Identify which cell holds the provided text, then report its [x, y] central coordinate. 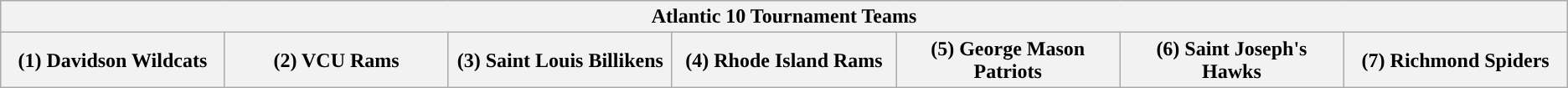
Atlantic 10 Tournament Teams [784, 17]
(2) VCU Rams [337, 60]
(7) Richmond Spiders [1456, 60]
(5) George Mason Patriots [1008, 60]
(4) Rhode Island Rams [784, 60]
(3) Saint Louis Billikens [560, 60]
(1) Davidson Wildcats [112, 60]
(6) Saint Joseph's Hawks [1231, 60]
